Provide the (x, y) coordinate of the cell's center where the given text is located.  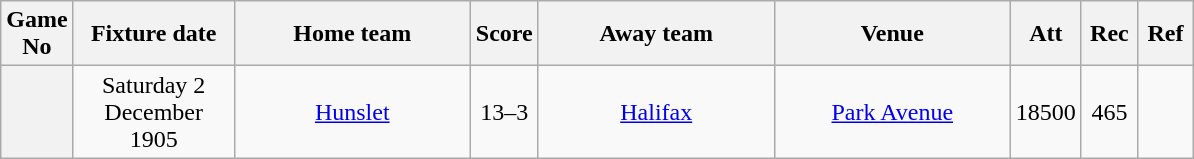
Saturday 2 December 1905 (154, 112)
Halifax (656, 112)
Fixture date (154, 34)
Away team (656, 34)
18500 (1046, 112)
Hunslet (352, 112)
Park Avenue (892, 112)
Venue (892, 34)
Game No (37, 34)
Rec (1109, 34)
465 (1109, 112)
Score (504, 34)
13–3 (504, 112)
Att (1046, 34)
Ref (1165, 34)
Home team (352, 34)
